For the text-containing cell, return its midpoint in (X, Y) coordinate format. 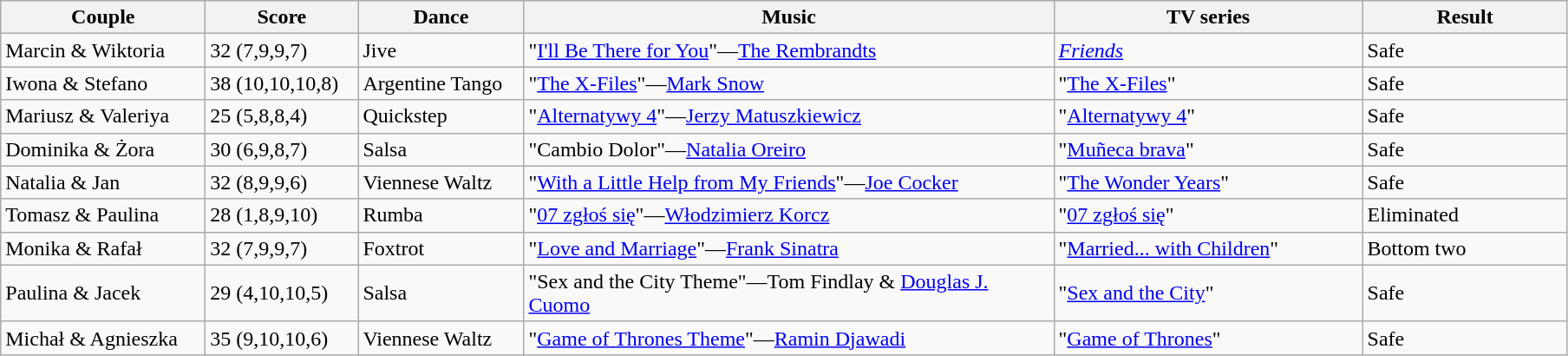
"Alternatywy 4"—Jerzy Matuszkiewicz (789, 116)
"07 zgłoś się"—Włodzimierz Korcz (789, 215)
Mariusz & Valeriya (103, 116)
Result (1465, 17)
TV series (1208, 17)
Tomasz & Paulina (103, 215)
38 (10,10,10,8) (282, 83)
Couple (103, 17)
Bottom two (1465, 248)
"Muñeca brava" (1208, 149)
"Married... with Children" (1208, 248)
25 (5,8,8,4) (282, 116)
28 (1,8,9,10) (282, 215)
Eliminated (1465, 215)
Quickstep (441, 116)
Rumba (441, 215)
"With a Little Help from My Friends"—Joe Cocker (789, 182)
29 (4,10,10,5) (282, 293)
Iwona & Stefano (103, 83)
Natalia & Jan (103, 182)
"Cambio Dolor"—Natalia Oreiro (789, 149)
"I'll Be There for You"—The Rembrandts (789, 50)
"Sex and the City Theme"—Tom Findlay & Douglas J. Cuomo (789, 293)
Paulina & Jacek (103, 293)
Dominika & Żora (103, 149)
Friends (1208, 50)
Foxtrot (441, 248)
"07 zgłoś się" (1208, 215)
Marcin & Wiktoria (103, 50)
"Alternatywy 4" (1208, 116)
Argentine Tango (441, 83)
35 (9,10,10,6) (282, 338)
"Game of Thrones Theme"—Ramin Djawadi (789, 338)
Score (282, 17)
Michał & Agnieszka (103, 338)
"The Wonder Years" (1208, 182)
30 (6,9,8,7) (282, 149)
Music (789, 17)
32 (8,9,9,6) (282, 182)
"The X-Files"—Mark Snow (789, 83)
"Love and Marriage"—Frank Sinatra (789, 248)
Monika & Rafał (103, 248)
Jive (441, 50)
"The X-Files" (1208, 83)
"Game of Thrones" (1208, 338)
"Sex and the City" (1208, 293)
Dance (441, 17)
